Return (x, y) of the center of cell containing provided text 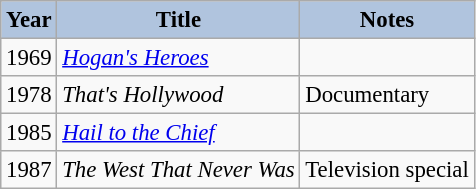
That's Hollywood (178, 95)
Hail to the Chief (178, 133)
The West That Never Was (178, 170)
Title (178, 20)
Notes (387, 20)
Year (29, 20)
1985 (29, 133)
Television special (387, 170)
1987 (29, 170)
Documentary (387, 95)
1978 (29, 95)
1969 (29, 58)
Hogan's Heroes (178, 58)
